Capture the cell that displays the provided text and extract its (x, y) central coordinate. 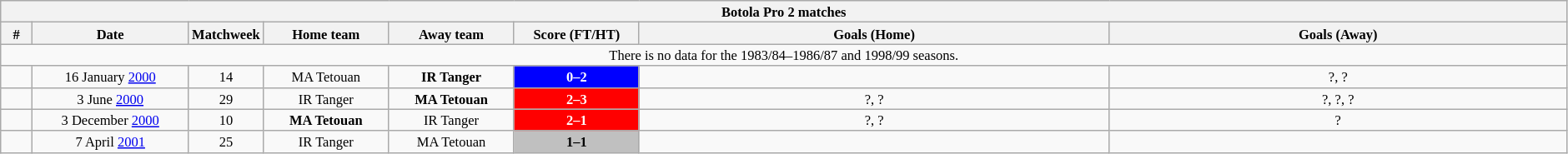
2–3 (576, 98)
Goals (Home) (874, 33)
Goals (Away) (1338, 33)
# (17, 33)
0–2 (576, 77)
1–1 (576, 142)
16 January 2000 (110, 77)
Home team (326, 33)
? (1338, 120)
7 April 2001 (110, 142)
25 (226, 142)
?, ?, ? (1338, 98)
2–1 (576, 120)
There is no data for the 1983/84–1986/87 and 1998/99 seasons. (784, 55)
29 (226, 98)
3 December 2000 (110, 120)
3 June 2000 (110, 98)
14 (226, 77)
Score (FT/HT) (576, 33)
Matchweek (226, 33)
10 (226, 120)
Botola Pro 2 matches (784, 12)
Away team (451, 33)
Date (110, 33)
